Identify which cell holds the provided text, then report its [X, Y] central coordinate. 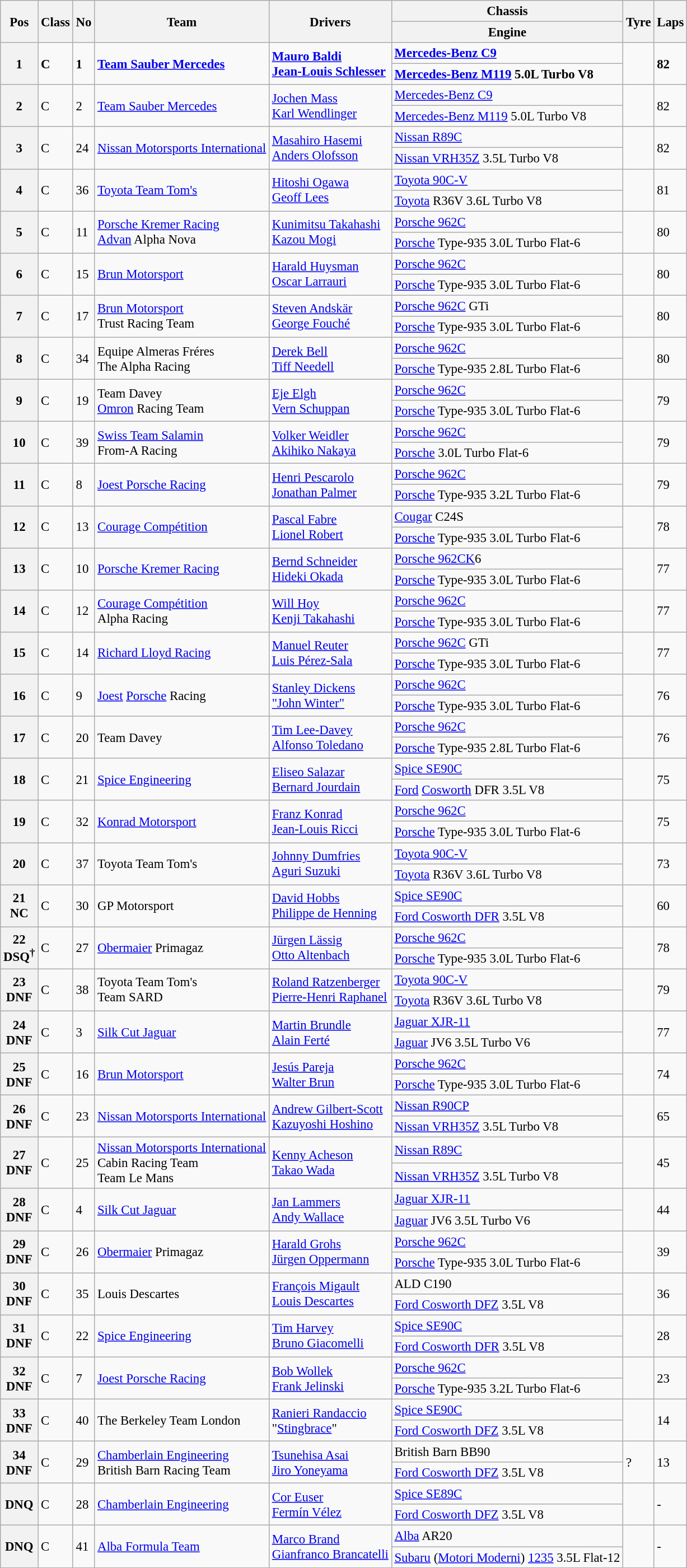
Chamberlain Engineering British Barn Racing Team [182, 1463]
Steven Andskär George Fouché [330, 316]
Masahiro Hasemi Anders Olofsson [330, 148]
Chassis [507, 11]
Jan Lammers Andy Wallace [330, 1210]
Courage Compétition [182, 526]
Pascal Fabre Lionel Robert [330, 526]
Alba AR20 [507, 1536]
Bob Wollek Frank Jelinski [330, 1378]
Nissan Motorsports International Cabin Racing Team Team Le Mans [182, 1163]
32 [83, 822]
Brun Motorsport Trust Racing Team [182, 316]
45 [671, 1163]
Laps [671, 21]
32DNF [19, 1378]
74 [671, 1074]
Will Hoy Kenji Takahashi [330, 612]
26 [83, 1252]
25 [83, 1163]
Porsche Kremer Racing [182, 569]
Bernd Schneider Hideki Okada [330, 569]
Nissan R90CP [507, 1106]
GP Motorsport [182, 906]
Harald Grohs Jürgen Oppermann [330, 1252]
Marco Brand Gianfranco Brancatelli [330, 1547]
25DNF [19, 1074]
Alba Formula Team [182, 1547]
Kenny Acheson Takao Wada [330, 1163]
Volker Weidler Akihiko Nakaya [330, 442]
40 [83, 1420]
22 [83, 1336]
Eje Elgh Vern Schuppan [330, 401]
Eliseo Salazar Bernard Jourdain [330, 780]
24 [83, 148]
Cor Euser Fermín Vélez [330, 1504]
23DNF [19, 990]
Chamberlain Engineering [182, 1504]
Roland Ratzenberger Pierre-Henri Raphanel [330, 990]
No [83, 21]
Toyota Team Tom's Team SARD [182, 990]
Engine [507, 32]
? [638, 1463]
Jürgen Lässig Otto Altenbach [330, 948]
31DNF [19, 1336]
60 [671, 906]
Porsche 3.0L Turbo Flat-6 [507, 453]
21NC [19, 906]
30 [83, 906]
The Berkeley Team London [182, 1420]
François Migault Louis Descartes [330, 1294]
34DNF [19, 1463]
Subaru (Motori Moderni) 1235 3.5L Flat-12 [507, 1557]
Tim Lee-Davey Alfonso Toledano [330, 737]
44 [671, 1210]
Franz Konrad Jean-Louis Ricci [330, 822]
Tyre [638, 21]
Hitoshi Ogawa Geoff Lees [330, 190]
Porsche 962CK6 [507, 558]
6 [19, 274]
David Hobbs Philippe de Henning [330, 906]
Andrew Gilbert-Scott Kazuyoshi Hoshino [330, 1117]
18 [19, 780]
Team Davey Omron Racing Team [182, 401]
27 [83, 948]
38 [83, 990]
Jesús Pareja Walter Brun [330, 1074]
Pos [19, 21]
Tsunehisa Asai Jiro Yoneyama [330, 1463]
Team Davey [182, 737]
Drivers [330, 21]
28DNF [19, 1210]
Equipe Almeras Fréres The Alpha Racing [182, 358]
27DNF [19, 1163]
Harald Huysman Oscar Larrauri [330, 274]
34 [83, 358]
22DSQ† [19, 948]
Porsche Kremer Racing Advan Alpha Nova [182, 232]
Team [182, 21]
65 [671, 1117]
Cougar C24S [507, 516]
29 [83, 1463]
35 [83, 1294]
29DNF [19, 1252]
24DNF [19, 1032]
Richard Lloyd Racing [182, 653]
21 [83, 780]
Derek Bell Tiff Needell [330, 358]
41 [83, 1547]
Class [56, 21]
73 [671, 864]
30DNF [19, 1294]
Courage Compétition Alpha Racing [182, 612]
Jochen Mass Karl Wendlinger [330, 105]
ALD C190 [507, 1284]
81 [671, 190]
Louis Descartes [182, 1294]
Kunimitsu Takahashi Kazou Mogi [330, 232]
Johnny Dumfries Aguri Suzuki [330, 864]
5 [19, 232]
Henri Pescarolo Jonathan Palmer [330, 485]
Tim Harvey Bruno Giacomelli [330, 1336]
33DNF [19, 1420]
Stanley Dickens "John Winter" [330, 696]
Spice SE89C [507, 1494]
Swiss Team Salamin From-A Racing [182, 442]
Manuel Reuter Luis Pérez-Sala [330, 653]
Martin Brundle Alain Ferté [330, 1032]
Ranieri Randaccio "Stingbrace" [330, 1420]
Konrad Motorsport [182, 822]
37 [83, 864]
British Barn BB90 [507, 1452]
Mauro Baldi Jean-Louis Schlesser [330, 64]
26DNF [19, 1117]
